Identify which cell holds the provided text, then report its (x, y) central coordinate. 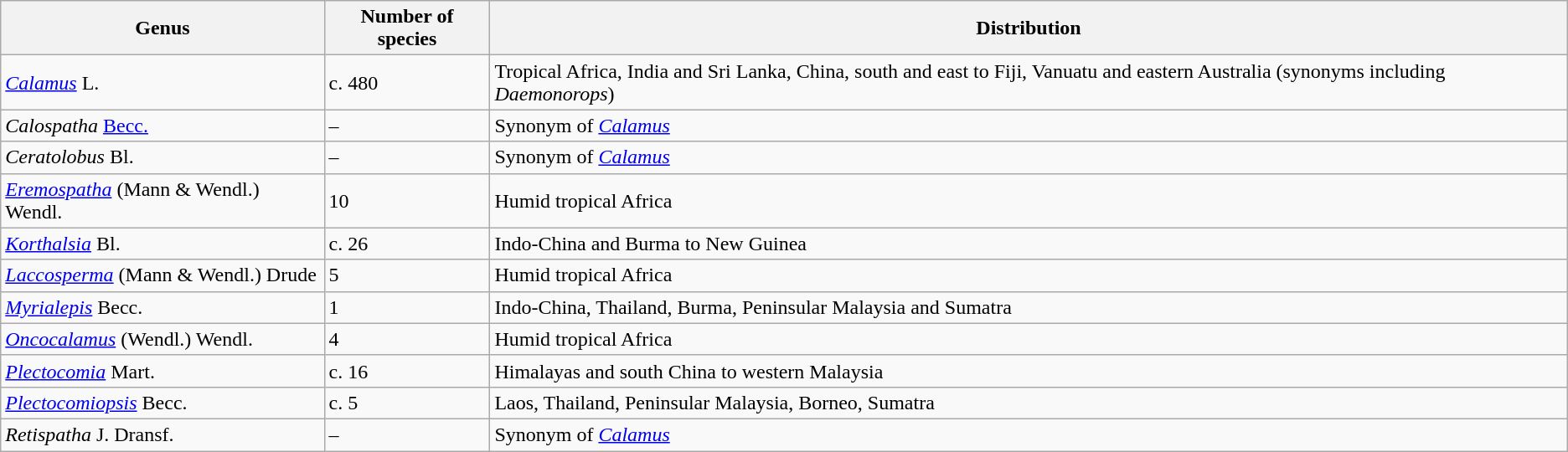
Oncocalamus (Wendl.) Wendl. (162, 339)
10 (407, 201)
Eremospatha (Mann & Wendl.) Wendl. (162, 201)
Korthalsia Bl. (162, 244)
c. 5 (407, 403)
Myrialepis Becc. (162, 307)
c. 26 (407, 244)
Genus (162, 28)
Himalayas and south China to western Malaysia (1029, 371)
c. 480 (407, 82)
Indo-China, Thailand, Burma, Peninsular Malaysia and Sumatra (1029, 307)
c. 16 (407, 371)
Plectocomiopsis Becc. (162, 403)
Laos, Thailand, Peninsular Malaysia, Borneo, Sumatra (1029, 403)
Ceratolobus Bl. (162, 157)
Distribution (1029, 28)
Tropical Africa, India and Sri Lanka, China, south and east to Fiji, Vanuatu and eastern Australia (synonyms including Daemonorops) (1029, 82)
5 (407, 275)
4 (407, 339)
Retispatha J. Dransf. (162, 434)
Plectocomia Mart. (162, 371)
Laccosperma (Mann & Wendl.) Drude (162, 275)
Calamus L. (162, 82)
Calospatha Becc. (162, 126)
Indo-China and Burma to New Guinea (1029, 244)
Number of species (407, 28)
1 (407, 307)
